Pinpoint the cell where the given text exists, returning its [X, Y] midpoint coordinate. 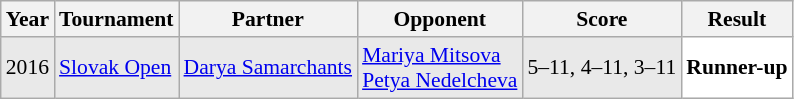
Opponent [440, 19]
Year [28, 19]
Mariya Mitsova Petya Nedelcheva [440, 68]
Tournament [116, 19]
Darya Samarchants [268, 68]
Partner [268, 19]
Result [736, 19]
Runner-up [736, 68]
Score [602, 19]
5–11, 4–11, 3–11 [602, 68]
Slovak Open [116, 68]
2016 [28, 68]
